From the cell containing the given text, extract its center point as [X, Y] coordinate. 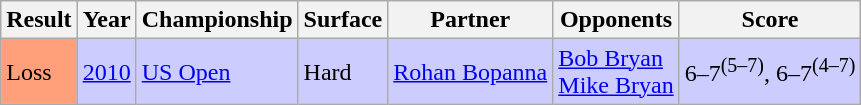
6–7(5–7), 6–7(4–7) [770, 72]
Result [39, 20]
Rohan Bopanna [470, 72]
Opponents [616, 20]
Partner [470, 20]
Hard [343, 72]
Championship [217, 20]
Bob Bryan Mike Bryan [616, 72]
Loss [39, 72]
Score [770, 20]
US Open [217, 72]
Year [106, 20]
2010 [106, 72]
Surface [343, 20]
